Extract the [x, y] coordinate from the center of the cell holding the provided text.  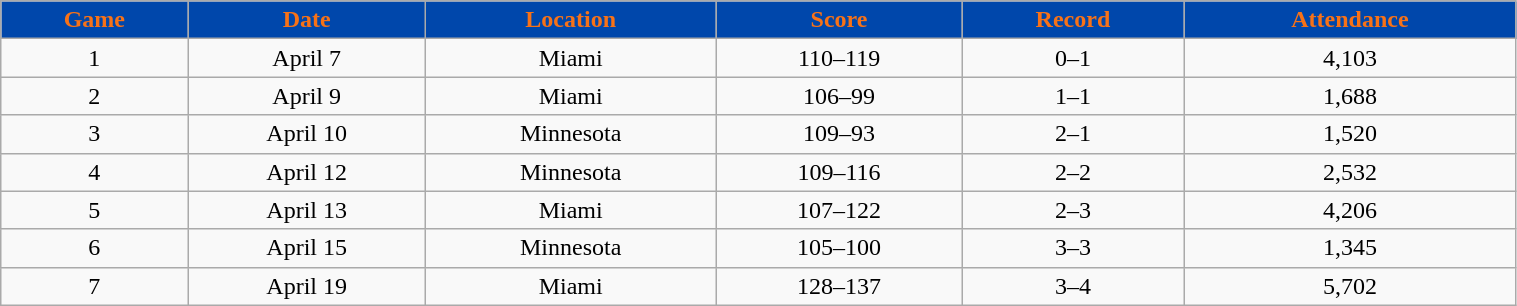
3–3 [1073, 248]
April 13 [306, 210]
109–116 [839, 172]
April 9 [306, 96]
3 [94, 134]
5 [94, 210]
6 [94, 248]
7 [94, 286]
109–93 [839, 134]
1,520 [1350, 134]
April 12 [306, 172]
4 [94, 172]
2–1 [1073, 134]
2,532 [1350, 172]
5,702 [1350, 286]
Score [839, 20]
105–100 [839, 248]
4,206 [1350, 210]
2 [94, 96]
4,103 [1350, 58]
1–1 [1073, 96]
128–137 [839, 286]
April 7 [306, 58]
Location [570, 20]
1,688 [1350, 96]
107–122 [839, 210]
Record [1073, 20]
1 [94, 58]
Date [306, 20]
106–99 [839, 96]
April 10 [306, 134]
2–2 [1073, 172]
110–119 [839, 58]
Game [94, 20]
2–3 [1073, 210]
3–4 [1073, 286]
1,345 [1350, 248]
Attendance [1350, 20]
0–1 [1073, 58]
April 15 [306, 248]
April 19 [306, 286]
